From the cell containing the given text, extract its center point as (x, y) coordinate. 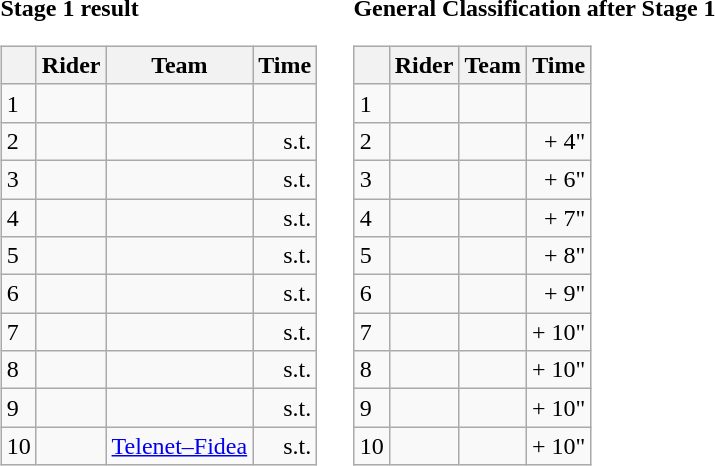
+ 4" (558, 141)
+ 9" (558, 294)
+ 6" (558, 179)
Telenet–Fidea (180, 446)
+ 8" (558, 256)
+ 7" (558, 217)
